Output the (x, y) coordinate of the center of the cell containing the given text.  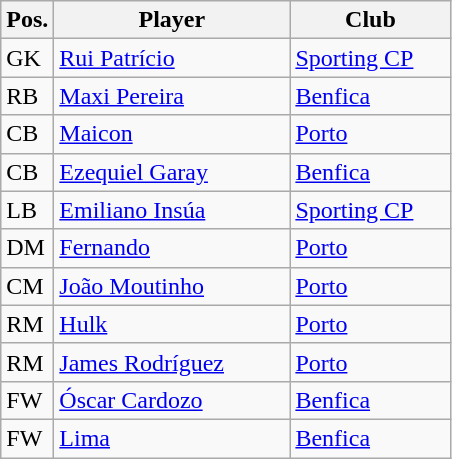
Hulk (172, 324)
Lima (172, 438)
João Moutinho (172, 286)
Óscar Cardozo (172, 400)
Fernando (172, 248)
GK (28, 58)
Rui Patrício (172, 58)
Club (370, 20)
Maicon (172, 134)
Ezequiel Garay (172, 172)
DM (28, 248)
Emiliano Insúa (172, 210)
CM (28, 286)
Pos. (28, 20)
James Rodríguez (172, 362)
Player (172, 20)
RB (28, 96)
Maxi Pereira (172, 96)
LB (28, 210)
